Output the (x, y) coordinate of the center of the cell containing the given text.  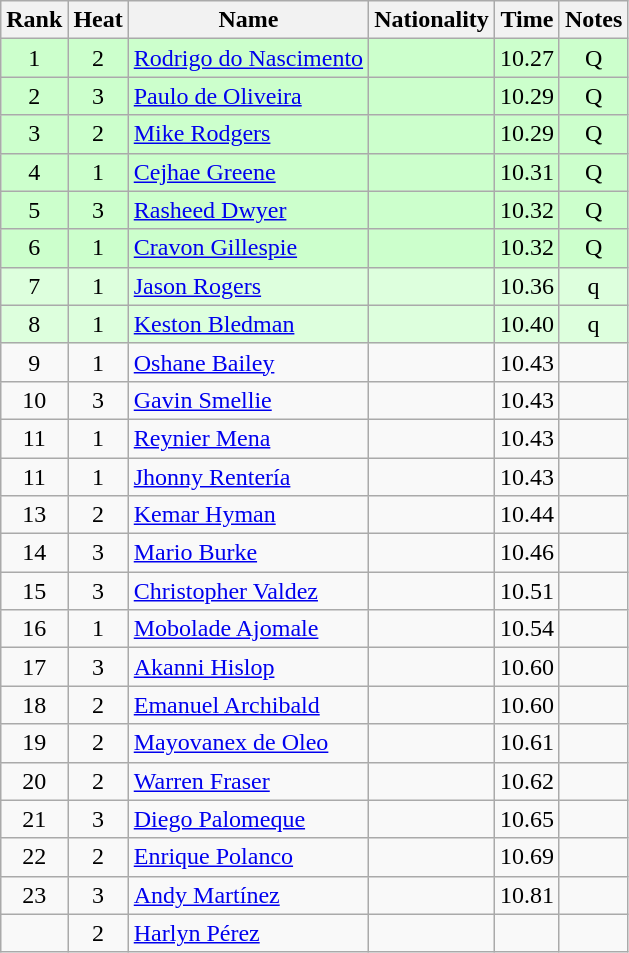
Cravon Gillespie (248, 248)
15 (34, 591)
Rank (34, 20)
Oshane Bailey (248, 362)
Nationality (432, 20)
10 (34, 400)
Emanuel Archibald (248, 705)
Mayovanex de Oleo (248, 743)
21 (34, 819)
Rasheed Dwyer (248, 210)
Rodrigo do Nascimento (248, 58)
10.31 (526, 172)
Name (248, 20)
14 (34, 553)
10.81 (526, 895)
Christopher Valdez (248, 591)
Mike Rodgers (248, 134)
10.69 (526, 857)
Kemar Hyman (248, 515)
10.51 (526, 591)
10.65 (526, 819)
9 (34, 362)
Mario Burke (248, 553)
4 (34, 172)
7 (34, 286)
Cejhae Greene (248, 172)
Jason Rogers (248, 286)
10.44 (526, 515)
23 (34, 895)
Notes (593, 20)
Enrique Polanco (248, 857)
10.61 (526, 743)
19 (34, 743)
13 (34, 515)
16 (34, 629)
Harlyn Pérez (248, 933)
Diego Palomeque (248, 819)
20 (34, 781)
Time (526, 20)
10.54 (526, 629)
Paulo de Oliveira (248, 96)
10.46 (526, 553)
Warren Fraser (248, 781)
8 (34, 324)
Andy Martínez (248, 895)
10.36 (526, 286)
17 (34, 667)
6 (34, 248)
22 (34, 857)
18 (34, 705)
Keston Bledman (248, 324)
Reynier Mena (248, 438)
Jhonny Rentería (248, 477)
5 (34, 210)
Mobolade Ajomale (248, 629)
10.40 (526, 324)
Heat (98, 20)
Gavin Smellie (248, 400)
10.27 (526, 58)
Akanni Hislop (248, 667)
10.62 (526, 781)
